Capture the cell that displays the provided text and extract its (x, y) central coordinate. 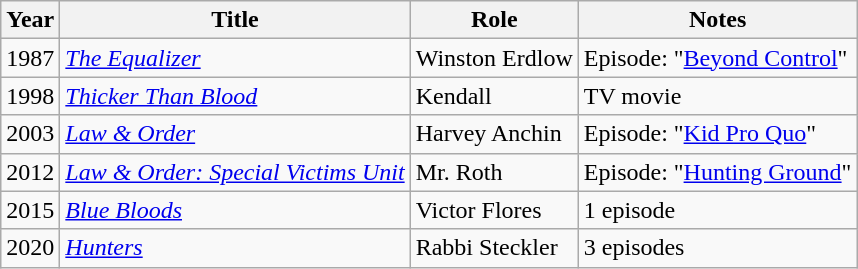
Episode: "Kid Pro Quo" (718, 134)
2003 (30, 134)
Rabbi Steckler (494, 248)
Blue Bloods (235, 210)
TV movie (718, 96)
Law & Order: Special Victims Unit (235, 172)
2015 (30, 210)
Harvey Anchin (494, 134)
1998 (30, 96)
Law & Order (235, 134)
The Equalizer (235, 58)
Thicker Than Blood (235, 96)
Episode: "Hunting Ground" (718, 172)
Episode: "Beyond Control" (718, 58)
1 episode (718, 210)
3 episodes (718, 248)
Victor Flores (494, 210)
2012 (30, 172)
Role (494, 20)
2020 (30, 248)
Title (235, 20)
Mr. Roth (494, 172)
Hunters (235, 248)
Kendall (494, 96)
Year (30, 20)
Winston Erdlow (494, 58)
Notes (718, 20)
1987 (30, 58)
